Output the (X, Y) coordinate of the center of the cell containing the given text.  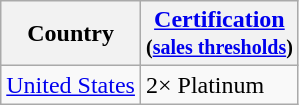
2× Platinum (219, 85)
United States (71, 85)
Certification(sales thresholds) (219, 34)
Country (71, 34)
